Pinpoint the cell where the given text exists, returning its (X, Y) midpoint coordinate. 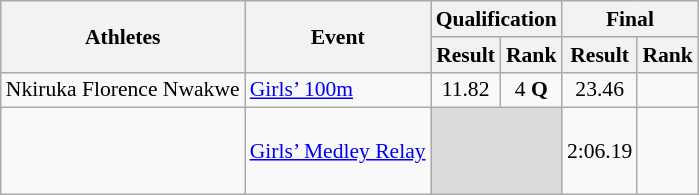
11.82 (466, 90)
Qualification (496, 19)
23.46 (600, 90)
Event (338, 36)
Girls’ Medley Relay (338, 152)
Nkiruka Florence Nwakwe (123, 90)
4 Q (532, 90)
Girls’ 100m (338, 90)
Athletes (123, 36)
2:06.19 (600, 152)
Final (630, 19)
